For the text-containing cell, return its midpoint in [x, y] coordinate format. 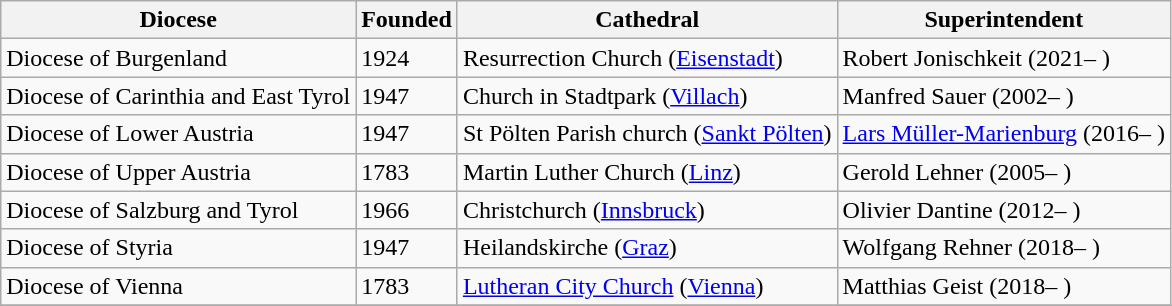
Wolfgang Rehner (2018– ) [1004, 248]
St Pölten Parish church (Sankt Pölten) [647, 134]
Manfred Sauer (2002– ) [1004, 96]
Diocese of Carinthia and East Tyrol [178, 96]
Lars Müller-Marienburg (2016– ) [1004, 134]
Diocese [178, 20]
Diocese of Lower Austria [178, 134]
Diocese of Burgenland [178, 58]
Diocese of Styria [178, 248]
Resurrection Church (Eisenstadt) [647, 58]
1924 [407, 58]
Superintendent [1004, 20]
Diocese of Upper Austria [178, 172]
Diocese of Vienna [178, 286]
1966 [407, 210]
Martin Luther Church (Linz) [647, 172]
Lutheran City Church (Vienna) [647, 286]
Olivier Dantine (2012– ) [1004, 210]
Diocese of Salzburg and Tyrol [178, 210]
Church in Stadtpark (Villach) [647, 96]
Founded [407, 20]
Gerold Lehner (2005– ) [1004, 172]
Matthias Geist (2018– ) [1004, 286]
Cathedral [647, 20]
Heilandskirche (Graz) [647, 248]
Robert Jonischkeit (2021– ) [1004, 58]
Christchurch (Innsbruck) [647, 210]
